Return the [X, Y] coordinate for the center point of the cell that contains the specified text.  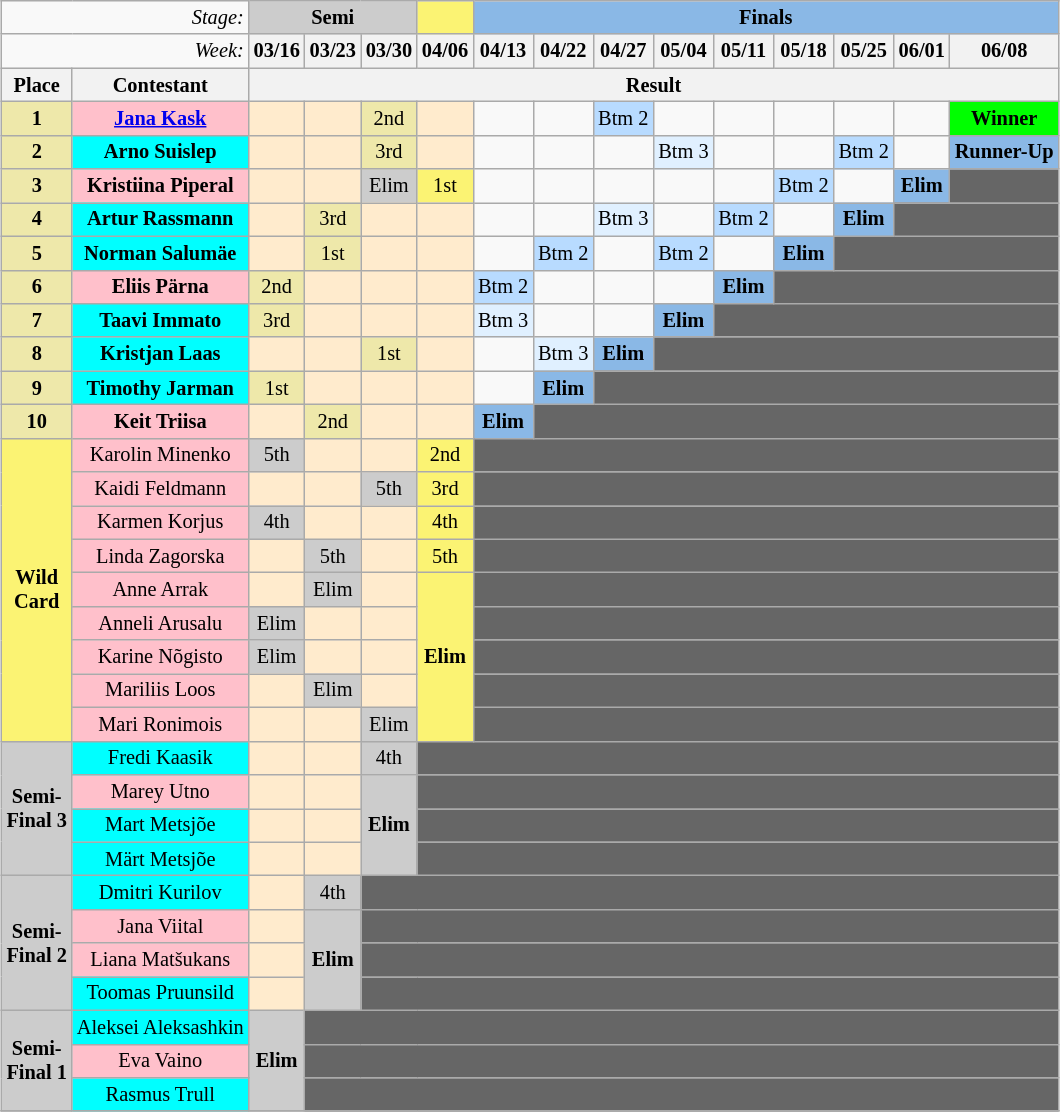
Semi-Final 2 [37, 942]
Week: [126, 51]
Toomas Pruunsild [160, 993]
04/22 [563, 51]
03/23 [333, 51]
05/18 [804, 51]
04/27 [623, 51]
Dmitri Kurilov [160, 892]
Finals [766, 17]
Kristiina Piperal [160, 186]
Märt Metsjõe [160, 859]
Contestant [160, 85]
5 [37, 253]
Runner-Up [1004, 152]
Timothy Jarman [160, 388]
06/01 [922, 51]
9 [37, 388]
Taavi Immato [160, 320]
Kristjan Laas [160, 354]
Kaidi Feldmann [160, 489]
03/30 [389, 51]
Aleksei Aleksashkin [160, 1027]
Linda Zagorska [160, 556]
Keit Triisa [160, 421]
Norman Salumäe [160, 253]
Mart Metsjõe [160, 825]
Jana Kask [160, 118]
3 [37, 186]
Karine Nõgisto [160, 657]
Semi [333, 17]
Eliis Pärna [160, 287]
Semi-Final 1 [37, 1060]
Mariliis Loos [160, 690]
10 [37, 421]
Artur Rassmann [160, 219]
06/08 [1004, 51]
4 [37, 219]
7 [37, 320]
Mari Ronimois [160, 724]
8 [37, 354]
04/13 [503, 51]
Arno Suislep [160, 152]
03/16 [277, 51]
Karolin Minenko [160, 455]
Liana Matšukans [160, 960]
Jana Viital [160, 926]
05/04 [683, 51]
1 [37, 118]
Winner [1004, 118]
Semi-Final 3 [37, 808]
04/06 [445, 51]
Anneli Arusalu [160, 623]
Stage: [126, 17]
Fredi Kaasik [160, 758]
6 [37, 287]
WildCard [37, 590]
Karmen Korjus [160, 522]
Rasmus Trull [160, 1094]
Anne Arrak [160, 589]
Place [37, 85]
Eva Vaino [160, 1061]
Result [654, 85]
05/25 [864, 51]
05/11 [743, 51]
2 [37, 152]
Marey Utno [160, 791]
